Find where the given text appears and provide that cell's center as [x, y] coordinate. 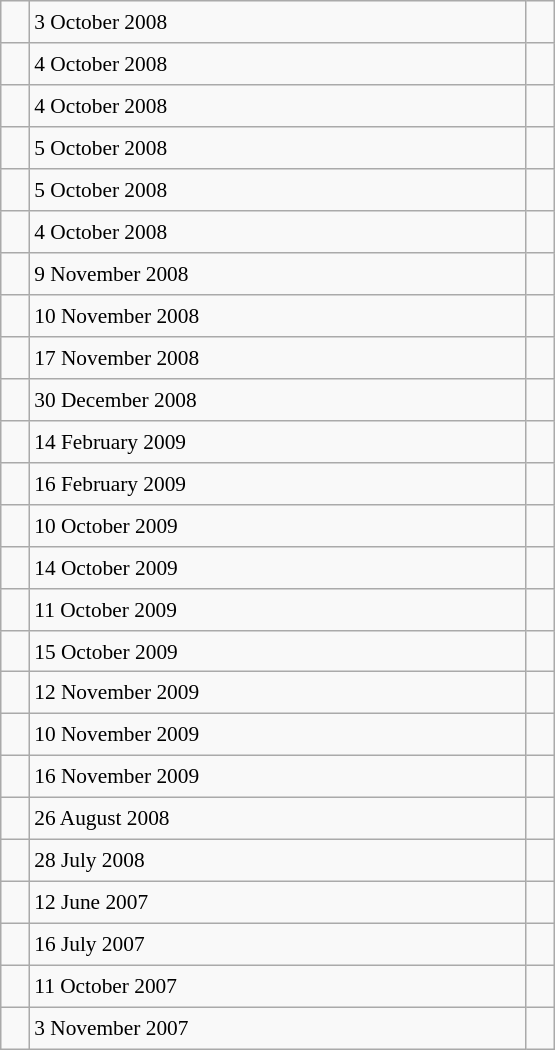
3 October 2008 [278, 22]
16 February 2009 [278, 483]
11 October 2009 [278, 609]
10 November 2009 [278, 735]
14 February 2009 [278, 441]
14 October 2009 [278, 567]
10 November 2008 [278, 316]
26 August 2008 [278, 819]
10 October 2009 [278, 525]
15 October 2009 [278, 651]
30 December 2008 [278, 399]
3 November 2007 [278, 1028]
12 June 2007 [278, 903]
16 November 2009 [278, 777]
17 November 2008 [278, 358]
16 July 2007 [278, 945]
9 November 2008 [278, 274]
12 November 2009 [278, 693]
28 July 2008 [278, 861]
11 October 2007 [278, 986]
